Extract the (x, y) coordinate from the center of the cell holding the provided text.  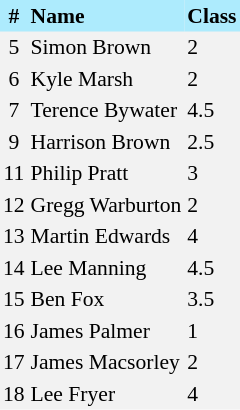
11 (14, 174)
Gregg Warburton (106, 205)
1 (212, 331)
# (14, 16)
James Macsorley (106, 362)
Lee Manning (106, 268)
7 (14, 110)
Kyle Marsh (106, 79)
13 (14, 236)
18 (14, 394)
17 (14, 362)
3.5 (212, 300)
15 (14, 300)
12 (14, 205)
9 (14, 142)
16 (14, 331)
Lee Fryer (106, 394)
Martin Edwards (106, 236)
3 (212, 174)
6 (14, 79)
5 (14, 48)
Harrison Brown (106, 142)
Ben Fox (106, 300)
14 (14, 268)
Class (212, 16)
2.5 (212, 142)
Simon Brown (106, 48)
Philip Pratt (106, 174)
Terence Bywater (106, 110)
Name (106, 16)
James Palmer (106, 331)
